Search for the cell housing the specified text and yield its (X, Y) center coordinate. 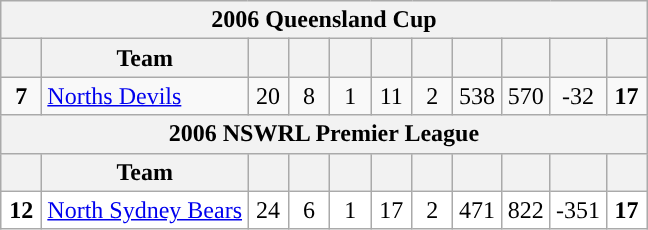
2006 NSWRL Premier League (324, 134)
8 (310, 96)
570 (526, 96)
North Sydney Bears (145, 210)
538 (478, 96)
-351 (578, 210)
24 (268, 210)
7 (22, 96)
822 (526, 210)
471 (478, 210)
12 (22, 210)
-32 (578, 96)
20 (268, 96)
6 (310, 210)
Norths Devils (145, 96)
11 (392, 96)
2006 Queensland Cup (324, 20)
